Extract the (X, Y) coordinate from the center of the cell holding the provided text.  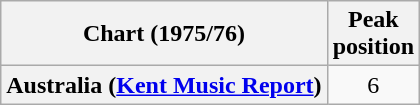
6 (373, 85)
Australia (Kent Music Report) (164, 85)
Chart (1975/76) (164, 34)
Peakposition (373, 34)
